Provide the [x, y] coordinate of the cell's center where the given text is located.  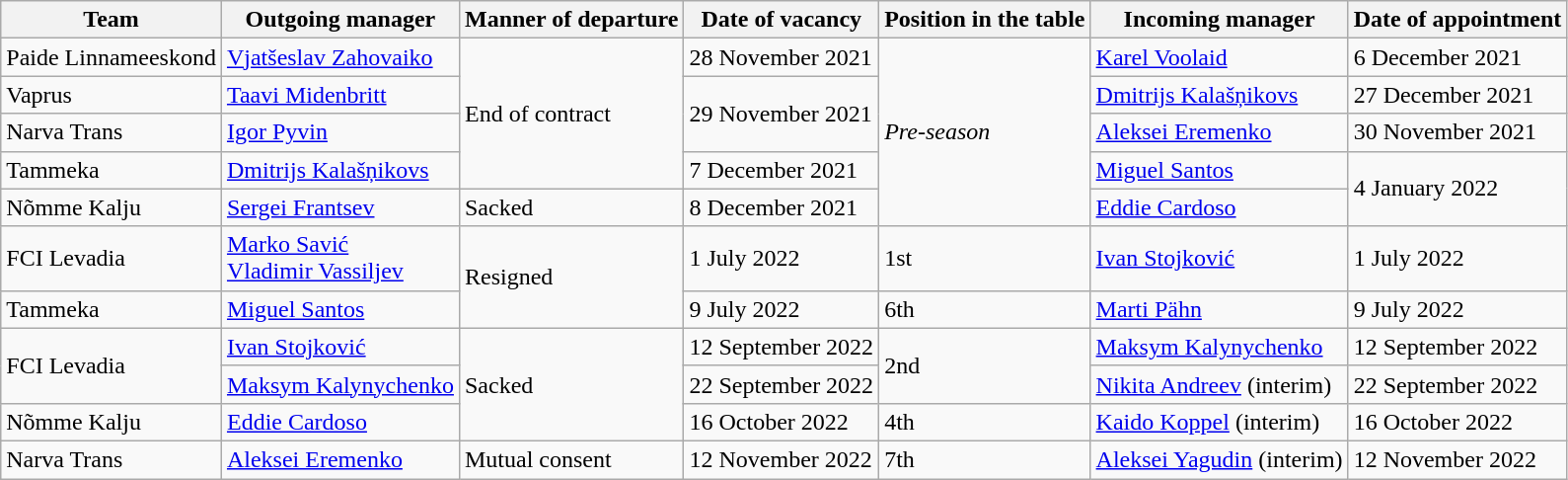
Incoming manager [1220, 20]
2nd [985, 365]
Igor Pyvin [339, 132]
Nikita Andreev (interim) [1220, 384]
Manner of departure [570, 20]
Position in the table [985, 20]
Team [112, 20]
1st [985, 259]
Aleksei Yagudin (interim) [1220, 459]
Marko Savić Vladimir Vassiljev [339, 259]
Paide Linnameeskond [112, 57]
Sergei Frantsev [339, 207]
Marti Pähn [1220, 309]
End of contract [570, 114]
Outgoing manager [339, 20]
8 December 2021 [782, 207]
29 November 2021 [782, 114]
6 December 2021 [1457, 57]
4th [985, 422]
Resigned [570, 277]
6th [985, 309]
Karel Voolaid [1220, 57]
Date of appointment [1457, 20]
Mutual consent [570, 459]
30 November 2021 [1457, 132]
Vjatšeslav Zahovaiko [339, 57]
Vaprus [112, 95]
28 November 2021 [782, 57]
4 January 2022 [1457, 189]
Pre-season [985, 132]
Kaido Koppel (interim) [1220, 422]
7th [985, 459]
27 December 2021 [1457, 95]
7 December 2021 [782, 170]
Date of vacancy [782, 20]
Taavi Midenbritt [339, 95]
